Detect which cell encompasses the target text, then output its [x, y] center coordinate. 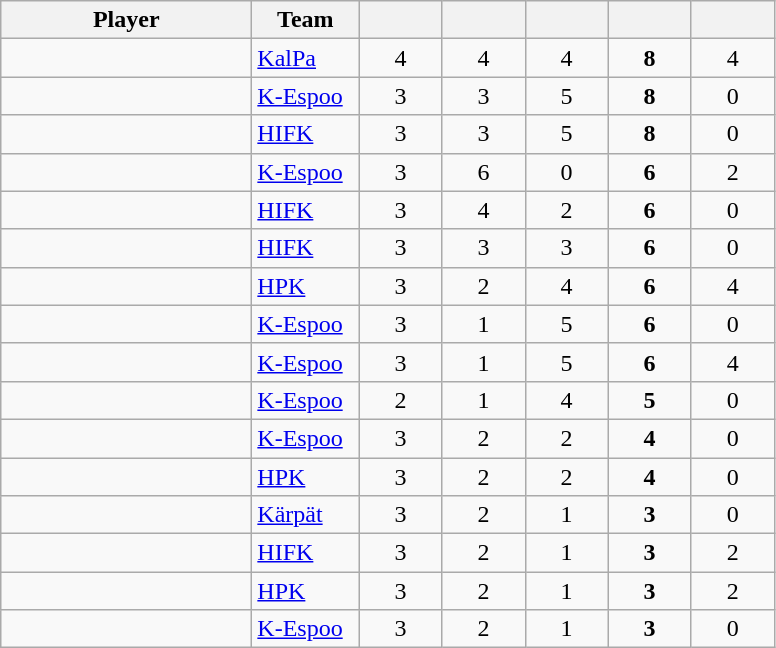
Player [126, 20]
Kärpät [306, 515]
KalPa [306, 58]
Team [306, 20]
